Identify which cell holds the provided text, then report its (x, y) central coordinate. 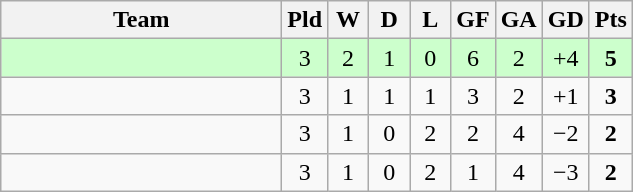
GD (566, 20)
Pts (610, 20)
GA (518, 20)
D (390, 20)
Team (142, 20)
+1 (566, 96)
GF (473, 20)
5 (610, 58)
−2 (566, 134)
6 (473, 58)
+4 (566, 58)
W (348, 20)
Pld (305, 20)
L (430, 20)
−3 (566, 172)
